Detect which cell encompasses the target text, then output its [X, Y] center coordinate. 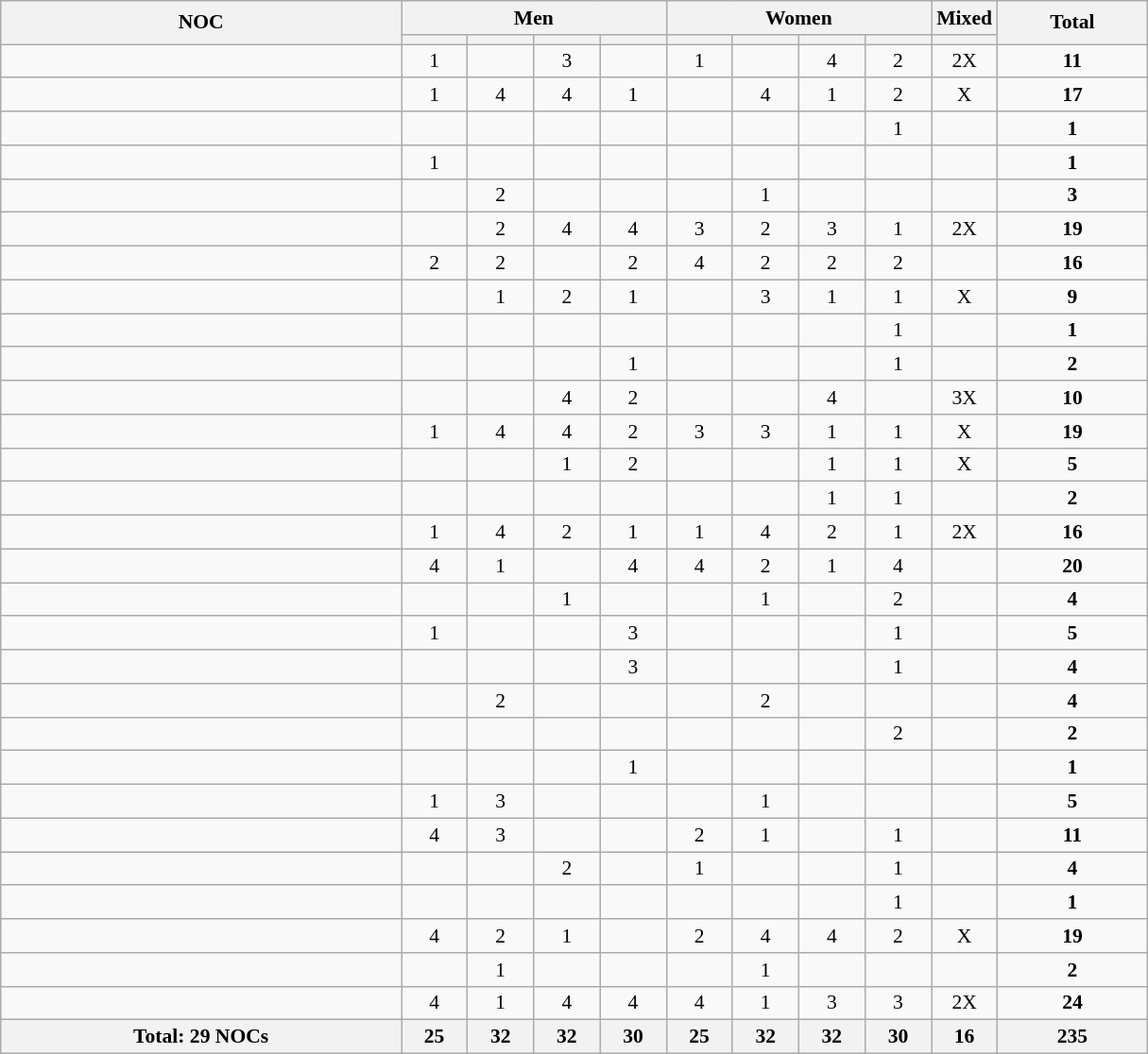
NOC [201, 23]
20 [1073, 566]
17 [1073, 95]
10 [1073, 398]
24 [1073, 1003]
Mixed [965, 18]
Women [798, 18]
Total [1073, 23]
9 [1073, 297]
235 [1073, 1037]
Total: 29 NOCs [201, 1037]
Men [534, 18]
3X [965, 398]
